Detect which cell encompasses the target text, then output its [x, y] center coordinate. 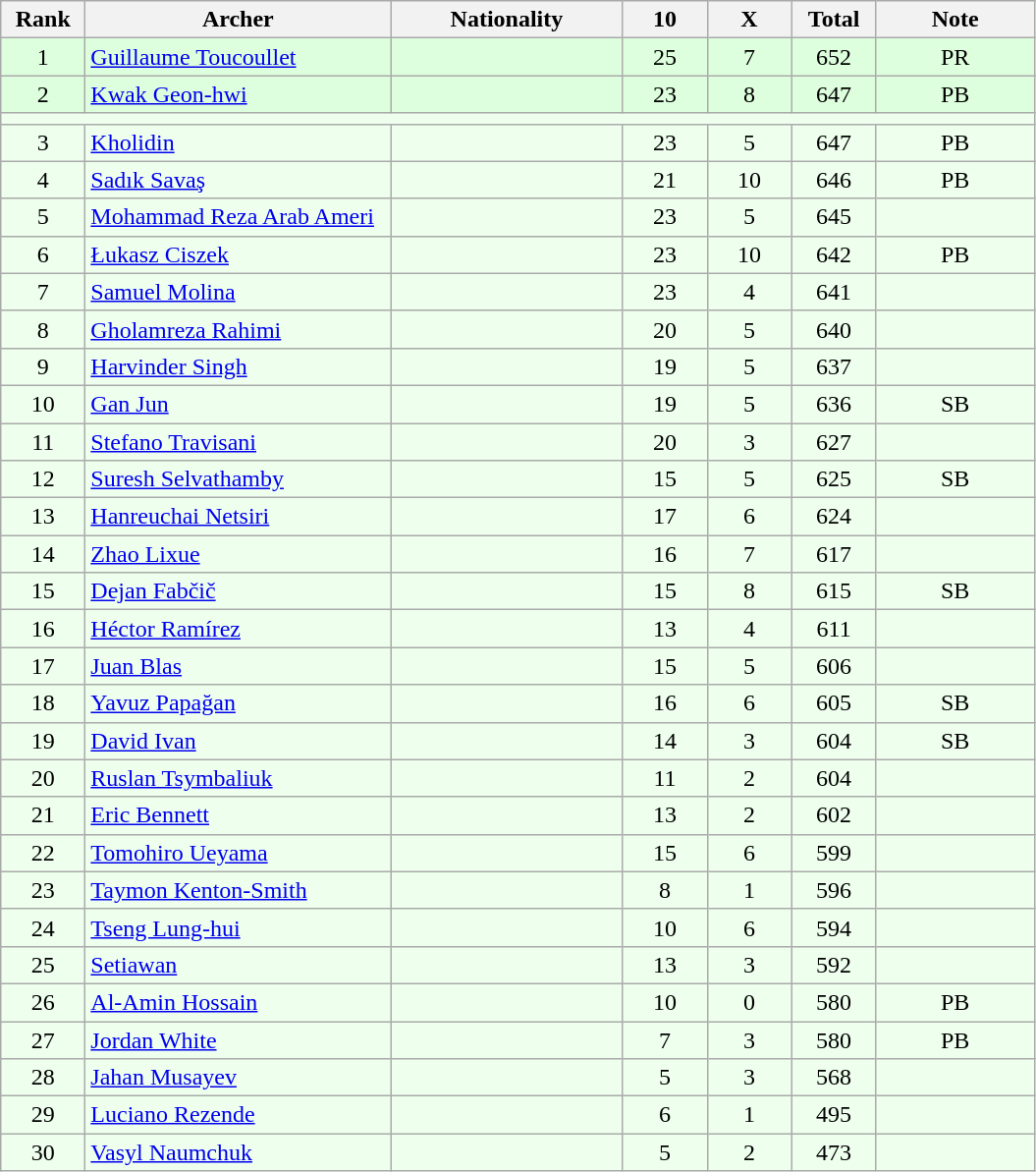
Héctor Ramírez [238, 629]
X [749, 20]
Tomohiro Ueyama [238, 853]
28 [43, 1078]
26 [43, 1002]
605 [834, 703]
Nationality [507, 20]
Tseng Lung-hui [238, 927]
594 [834, 927]
Eric Bennett [238, 815]
Setiawan [238, 965]
9 [43, 366]
637 [834, 366]
Gholamreza Rahimi [238, 329]
30 [43, 1152]
640 [834, 329]
Mohammad Reza Arab Ameri [238, 217]
611 [834, 629]
Juan Blas [238, 666]
12 [43, 479]
24 [43, 927]
PR [954, 57]
Jordan White [238, 1040]
0 [749, 1002]
Łukasz Ciszek [238, 254]
624 [834, 517]
27 [43, 1040]
602 [834, 815]
Suresh Selvathamby [238, 479]
David Ivan [238, 741]
Taymon Kenton-Smith [238, 890]
646 [834, 180]
473 [834, 1152]
Total [834, 20]
Zhao Lixue [238, 554]
606 [834, 666]
22 [43, 853]
641 [834, 292]
615 [834, 591]
495 [834, 1115]
Kholidin [238, 142]
Guillaume Toucoullet [238, 57]
Note [954, 20]
Luciano Rezende [238, 1115]
652 [834, 57]
Samuel Molina [238, 292]
617 [834, 554]
Kwak Geon-hwi [238, 94]
Harvinder Singh [238, 366]
Stefano Travisani [238, 441]
568 [834, 1078]
596 [834, 890]
Jahan Musayev [238, 1078]
Ruslan Tsymbaliuk [238, 778]
Al-Amin Hossain [238, 1002]
627 [834, 441]
Sadık Savaş [238, 180]
599 [834, 853]
Archer [238, 20]
592 [834, 965]
Yavuz Papağan [238, 703]
Vasyl Naumchuk [238, 1152]
625 [834, 479]
Gan Jun [238, 404]
Rank [43, 20]
29 [43, 1115]
642 [834, 254]
636 [834, 404]
18 [43, 703]
Dejan Fabčič [238, 591]
Hanreuchai Netsiri [238, 517]
645 [834, 217]
